Output the [x, y] coordinate of the center of the cell containing the given text.  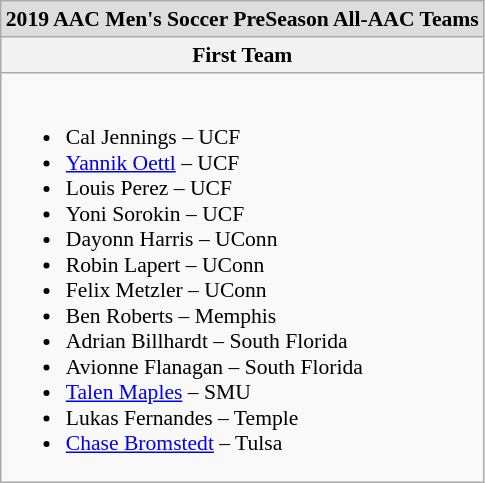
2019 AAC Men's Soccer PreSeason All-AAC Teams [242, 19]
First Team [242, 55]
